Return the [x, y] coordinate for the center point of the cell that contains the specified text.  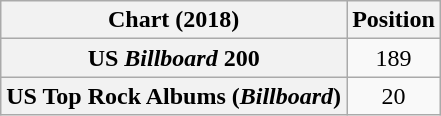
20 [394, 96]
US Top Rock Albums (Billboard) [174, 96]
US Billboard 200 [174, 58]
Position [394, 20]
Chart (2018) [174, 20]
189 [394, 58]
